Return (X, Y) of the center of cell containing provided text 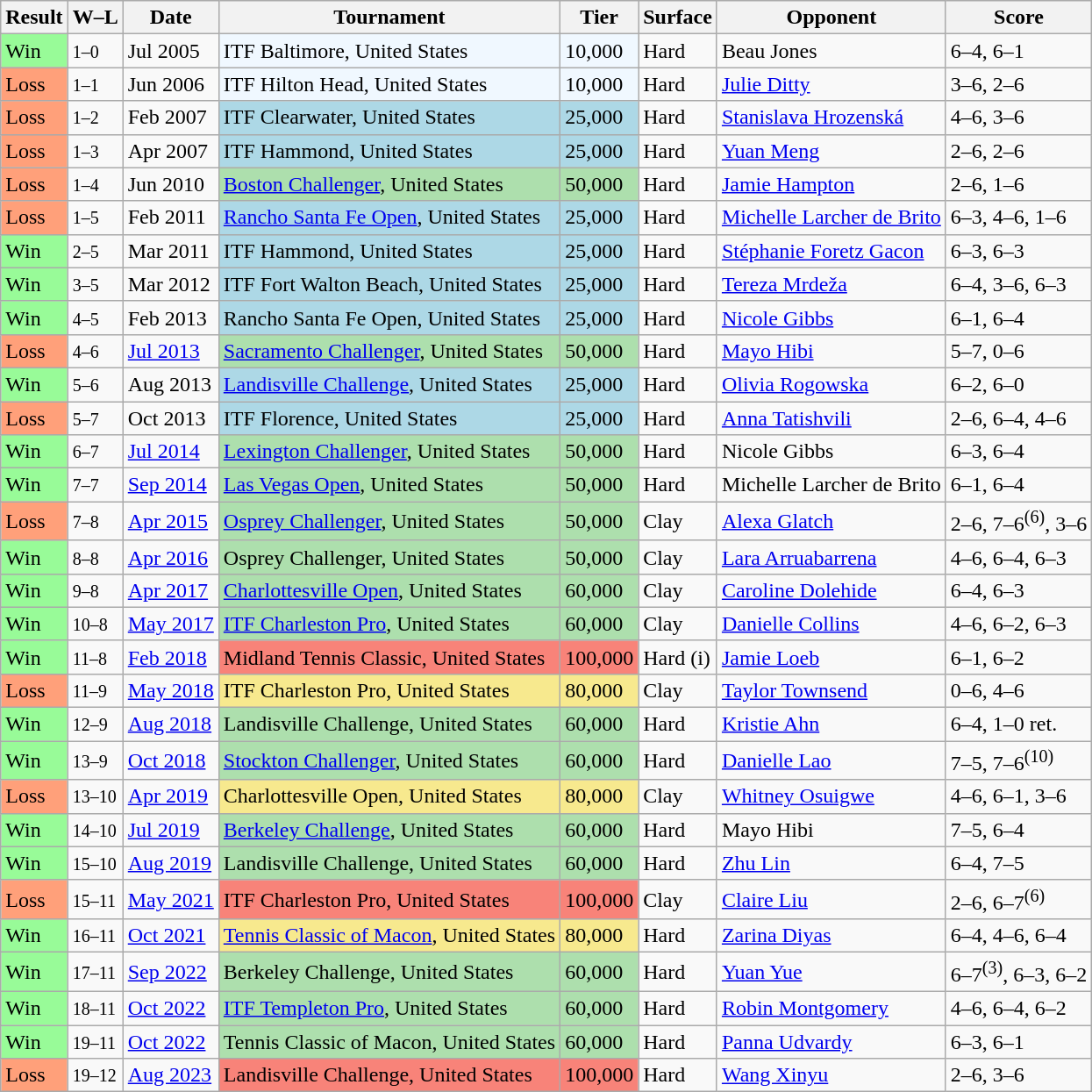
9–8 (95, 590)
6–3, 6–1 (1018, 1042)
Jul 2013 (170, 351)
13–10 (95, 796)
Aug 2018 (170, 724)
Midland Tennis Classic, United States (389, 657)
Date (170, 18)
ITF Florence, United States (389, 418)
Sep 2014 (170, 485)
Stéphanie Foretz Gacon (831, 251)
5–7, 0–6 (1018, 351)
Oct 2018 (170, 761)
Jamie Hampton (831, 184)
Jun 2006 (170, 84)
15–11 (95, 900)
Whitney Osuigwe (831, 796)
12–9 (95, 724)
6–1, 6–2 (1018, 657)
7–8 (95, 521)
15–10 (95, 863)
Mar 2012 (170, 284)
ITF Clearwater, United States (389, 118)
Las Vegas Open, United States (389, 485)
Julie Ditty (831, 84)
Yuan Meng (831, 151)
0–6, 4–6 (1018, 690)
Score (1018, 18)
Apr 2007 (170, 151)
2–6, 3–6 (1018, 1075)
3–6, 2–6 (1018, 84)
4–6, 6–1, 3–6 (1018, 796)
Result (34, 18)
4–5 (95, 318)
Yuan Yue (831, 972)
Apr 2015 (170, 521)
6–4, 6–1 (1018, 51)
Aug 2019 (170, 863)
Apr 2017 (170, 590)
ITF Templeton Pro, United States (389, 1009)
May 2021 (170, 900)
6–2, 6–0 (1018, 384)
Danielle Collins (831, 624)
Olivia Rogowska (831, 384)
Apr 2016 (170, 557)
Oct 2021 (170, 936)
19–12 (95, 1075)
Zhu Lin (831, 863)
Stockton Challenger, United States (389, 761)
11–8 (95, 657)
Lara Arruabarrena (831, 557)
Panna Udvardy (831, 1042)
ITF Baltimore, United States (389, 51)
Feb 2011 (170, 218)
Beau Jones (831, 51)
Surface (678, 18)
Jul 2005 (170, 51)
6–7(3), 6–3, 6–2 (1018, 972)
Claire Liu (831, 900)
19–11 (95, 1042)
2–6, 1–6 (1018, 184)
Opponent (831, 18)
18–11 (95, 1009)
1–4 (95, 184)
7–5, 7–6(10) (1018, 761)
May 2017 (170, 624)
1–2 (95, 118)
4–6, 6–2, 6–3 (1018, 624)
Mar 2011 (170, 251)
4–6 (95, 351)
4–6, 3–6 (1018, 118)
6–4, 7–5 (1018, 863)
6–3, 4–6, 1–6 (1018, 218)
16–11 (95, 936)
1–3 (95, 151)
Jamie Loeb (831, 657)
Taylor Townsend (831, 690)
Jun 2010 (170, 184)
Feb 2013 (170, 318)
10–8 (95, 624)
Jul 2019 (170, 830)
Jul 2014 (170, 452)
17–11 (95, 972)
Alexa Glatch (831, 521)
Feb 2007 (170, 118)
5–7 (95, 418)
Oct 2013 (170, 418)
Robin Montgomery (831, 1009)
4–6, 6–4, 6–2 (1018, 1009)
Caroline Dolehide (831, 590)
13–9 (95, 761)
Tier (600, 18)
7–5, 6–4 (1018, 830)
Kristie Ahn (831, 724)
11–9 (95, 690)
3–5 (95, 284)
Feb 2018 (170, 657)
2–6, 7–6(6), 3–6 (1018, 521)
2–6, 2–6 (1018, 151)
6–7 (95, 452)
Aug 2013 (170, 384)
Tournament (389, 18)
5–6 (95, 384)
Hard (i) (678, 657)
Sacramento Challenger, United States (389, 351)
6–4, 4–6, 6–4 (1018, 936)
Danielle Lao (831, 761)
May 2018 (170, 690)
Aug 2023 (170, 1075)
Boston Challenger, United States (389, 184)
W–L (95, 18)
14–10 (95, 830)
2–6, 6–7(6) (1018, 900)
Sep 2022 (170, 972)
Wang Xinyu (831, 1075)
1–1 (95, 84)
8–8 (95, 557)
Stanislava Hrozenská (831, 118)
4–6, 6–4, 6–3 (1018, 557)
Zarina Diyas (831, 936)
6–4, 1–0 ret. (1018, 724)
Lexington Challenger, United States (389, 452)
Anna Tatishvili (831, 418)
Apr 2019 (170, 796)
ITF Hilton Head, United States (389, 84)
6–4, 6–3 (1018, 590)
6–3, 6–4 (1018, 452)
7–7 (95, 485)
Tereza Mrdeža (831, 284)
2–5 (95, 251)
6–4, 3–6, 6–3 (1018, 284)
6–3, 6–3 (1018, 251)
ITF Fort Walton Beach, United States (389, 284)
2–6, 6–4, 4–6 (1018, 418)
1–0 (95, 51)
1–5 (95, 218)
